Search for the cell housing the specified text and yield its (x, y) center coordinate. 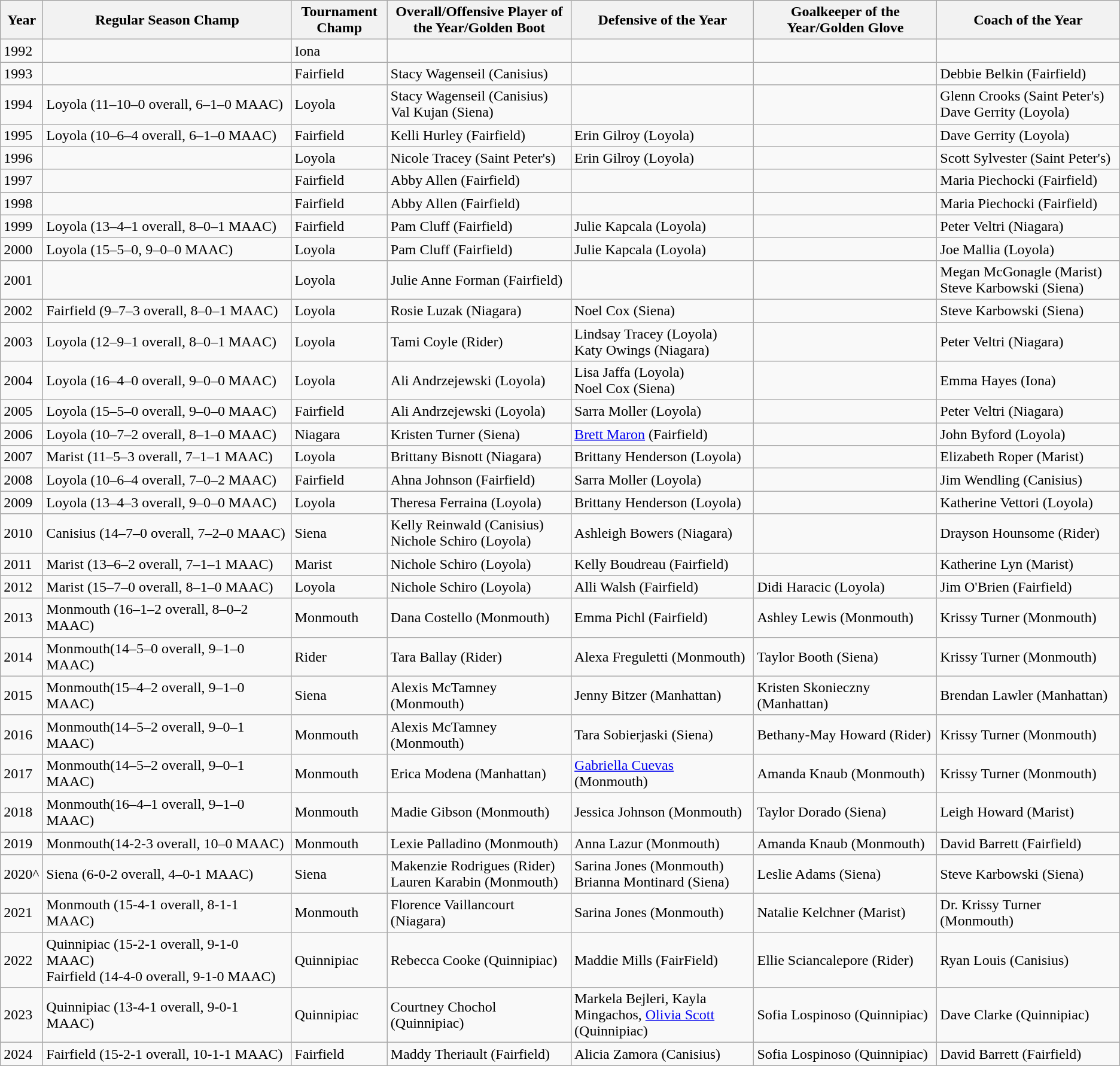
2008 (22, 480)
Iona (339, 51)
Jim O'Brien (Fairfield) (1028, 587)
1996 (22, 158)
Lindsay Tracey (Loyola) Katy Owings (Niagara) (663, 341)
Taylor Booth (Siena) (845, 657)
Sarina Jones (Monmouth) Brianna Montinard (Siena) (663, 875)
Kristen Skonieczny (Manhattan) (845, 695)
Loyola (13–4–3 overall, 9–0–0 MAAC) (168, 502)
Drayson Hounsome (Rider) (1028, 534)
Makenzie Rodrigues (Rider) Lauren Karabin (Monmouth) (479, 875)
Jim Wendling (Canisius) (1028, 480)
Quinnipiac (13-4-1 overall, 9-0-1 MAAC) (168, 1015)
Courtney Chochol (Quinnipiac) (479, 1015)
Ashleigh Bowers (Niagara) (663, 534)
Brendan Lawler (Manhattan) (1028, 695)
Marist (13–6–2 overall, 7–1–1 MAAC) (168, 564)
Theresa Ferraina (Loyola) (479, 502)
1993 (22, 74)
Katherine Vettori (Loyola) (1028, 502)
Dana Costello (Monmouth) (479, 617)
Tara Ballay (Rider) (479, 657)
1994 (22, 104)
1995 (22, 135)
Overall/Offensive Player of the Year/Golden Boot (479, 20)
Year (22, 20)
Leigh Howard (Marist) (1028, 812)
Loyola (16–4–0 overall, 9–0–0 MAAC) (168, 380)
Tournament Champ (339, 20)
Elizabeth Roper (Marist) (1028, 457)
Rebecca Cooke (Quinnipiac) (479, 960)
Bethany-May Howard (Rider) (845, 735)
Debbie Belkin (Fairfield) (1028, 74)
2007 (22, 457)
Glenn Crooks (Saint Peter's) Dave Gerrity (Loyola) (1028, 104)
Emma Hayes (Iona) (1028, 380)
Maddie Mills (FairField) (663, 960)
Loyola (13–4–1 overall, 8–0–1 MAAC) (168, 226)
Loyola (10–6–4 overall, 6–1–0 MAAC) (168, 135)
1997 (22, 181)
Loyola (10–6–4 overall, 7–0–2 MAAC) (168, 480)
2002 (22, 310)
Sarina Jones (Monmouth) (663, 913)
2017 (22, 773)
Erica Modena (Manhattan) (479, 773)
Coach of the Year (1028, 20)
1992 (22, 51)
Natalie Kelchner (Marist) (845, 913)
Kristen Turner (Siena) (479, 434)
Didi Haracic (Loyola) (845, 587)
Markela Bejleri, Kayla Mingachos, Olivia Scott (Quinnipiac) (663, 1015)
Leslie Adams (Siena) (845, 875)
Anna Lazur (Monmouth) (663, 843)
Gabriella Cuevas (Monmouth) (663, 773)
Lexie Palladino (Monmouth) (479, 843)
2018 (22, 812)
Alicia Zamora (Canisius) (663, 1054)
Brittany Bisnott (Niagara) (479, 457)
2009 (22, 502)
2013 (22, 617)
Loyola (15–5–0 overall, 9–0–0 MAAC) (168, 412)
Kelli Hurley (Fairfield) (479, 135)
Ellie Sciancalepore (Rider) (845, 960)
2010 (22, 534)
Loyola (15–5–0, 9–0–0 MAAC) (168, 249)
2020^ (22, 875)
2004 (22, 380)
Noel Cox (Siena) (663, 310)
Loyola (12–9–1 overall, 8–0–1 MAAC) (168, 341)
Brett Maron (Fairfield) (663, 434)
Marist (339, 564)
Ashley Lewis (Monmouth) (845, 617)
Lisa Jaffa (Loyola) Noel Cox (Siena) (663, 380)
2015 (22, 695)
Monmouth(14-2-3 overall, 10–0 MAAC) (168, 843)
Loyola (10–7–2 overall, 8–1–0 MAAC) (168, 434)
Jenny Bitzer (Manhattan) (663, 695)
2003 (22, 341)
Rosie Luzak (Niagara) (479, 310)
1999 (22, 226)
Alexa Freguletti (Monmouth) (663, 657)
2012 (22, 587)
Monmouth (16–1–2 overall, 8–0–2 MAAC) (168, 617)
Fairfield (15-2-1 overall, 10-1-1 MAAC) (168, 1054)
Megan McGonagle (Marist) Steve Karbowski (Siena) (1028, 280)
2019 (22, 843)
Dave Clarke (Quinnipiac) (1028, 1015)
2001 (22, 280)
Monmouth(16–4–1 overall, 9–1–0 MAAC) (168, 812)
1998 (22, 203)
Kelly Reinwald (Canisius) Nichole Schiro (Loyola) (479, 534)
2024 (22, 1054)
Ryan Louis (Canisius) (1028, 960)
Katherine Lyn (Marist) (1028, 564)
Loyola (11–10–0 overall, 6–1–0 MAAC) (168, 104)
Monmouth(15–4–2 overall, 9–1–0 MAAC) (168, 695)
2000 (22, 249)
2006 (22, 434)
Joe Mallia (Loyola) (1028, 249)
2023 (22, 1015)
Scott Sylvester (Saint Peter's) (1028, 158)
Defensive of the Year (663, 20)
2014 (22, 657)
Madie Gibson (Monmouth) (479, 812)
Canisius (14–7–0 overall, 7–2–0 MAAC) (168, 534)
Florence Vaillancourt (Niagara) (479, 913)
Maddy Theriault (Fairfield) (479, 1054)
Dr. Krissy Turner (Monmouth) (1028, 913)
Quinnipiac (15-2-1 overall, 9-1-0 MAAC) Fairfield (14-4-0 overall, 9-1-0 MAAC) (168, 960)
Nicole Tracey (Saint Peter's) (479, 158)
Jessica Johnson (Monmouth) (663, 812)
Siena (6-0-2 overall, 4–0-1 MAAC) (168, 875)
Stacy Wagenseil (Canisius) (479, 74)
Julie Anne Forman (Fairfield) (479, 280)
Taylor Dorado (Siena) (845, 812)
Rider (339, 657)
Fairfield (9–7–3 overall, 8–0–1 MAAC) (168, 310)
Monmouth(14–5–0 overall, 9–1–0 MAAC) (168, 657)
Kelly Boudreau (Fairfield) (663, 564)
Marist (15–7–0 overall, 8–1–0 MAAC) (168, 587)
Tara Sobierjaski (Siena) (663, 735)
Ahna Johnson (Fairfield) (479, 480)
2016 (22, 735)
Monmouth (15-4-1 overall, 8-1-1 MAAC) (168, 913)
2005 (22, 412)
Tami Coyle (Rider) (479, 341)
Marist (11–5–3 overall, 7–1–1 MAAC) (168, 457)
Alli Walsh (Fairfield) (663, 587)
2022 (22, 960)
Niagara (339, 434)
Goalkeeper of the Year/Golden Glove (845, 20)
Emma Pichl (Fairfield) (663, 617)
John Byford (Loyola) (1028, 434)
2021 (22, 913)
Regular Season Champ (168, 20)
2011 (22, 564)
Stacy Wagenseil (Canisius) Val Kujan (Siena) (479, 104)
Dave Gerrity (Loyola) (1028, 135)
